Search for the cell housing the specified text and yield its (X, Y) center coordinate. 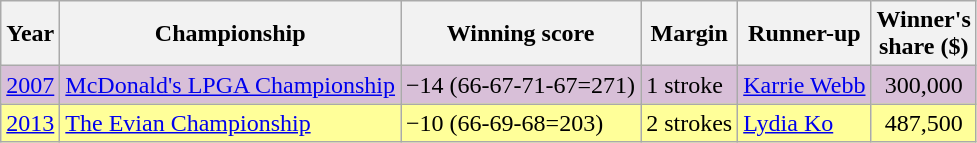
2 strokes (690, 123)
2007 (30, 85)
2013 (30, 123)
−14 (66-67-71-67=271) (521, 85)
McDonald's LPGA Championship (230, 85)
Year (30, 34)
Championship (230, 34)
Karrie Webb (804, 85)
Winning score (521, 34)
−10 (66-69-68=203) (521, 123)
300,000 (924, 85)
1 stroke (690, 85)
Margin (690, 34)
Runner-up (804, 34)
Lydia Ko (804, 123)
Winner'sshare ($) (924, 34)
The Evian Championship (230, 123)
487,500 (924, 123)
